Provide the (x, y) coordinate of the cell's center where the given text is located.  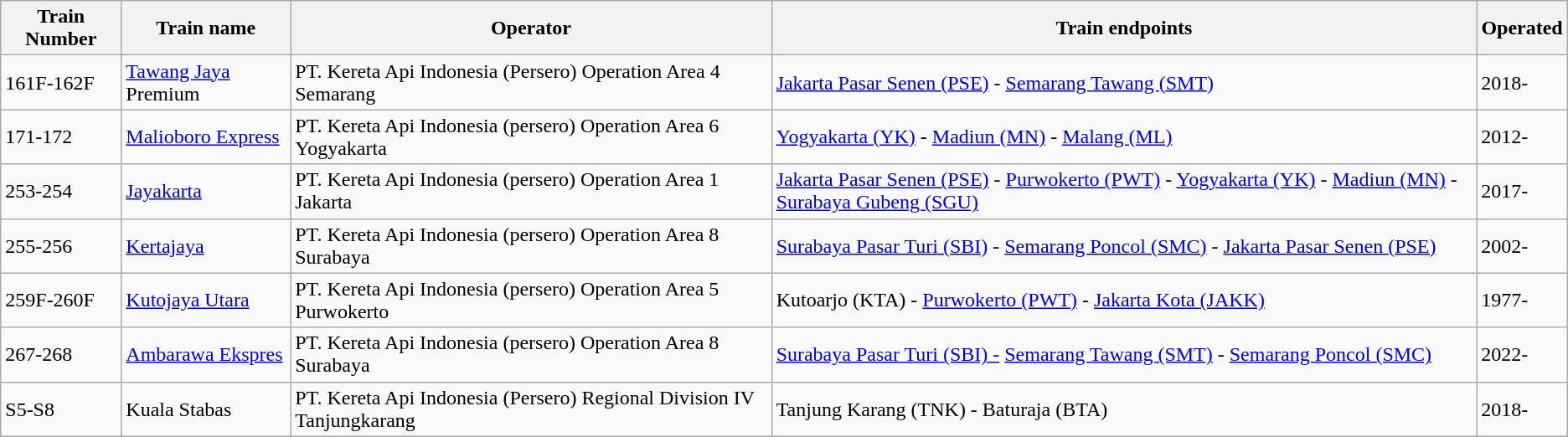
PT. Kereta Api Indonesia (persero) Operation Area 6 Yogyakarta (531, 137)
S5-S8 (61, 409)
PT. Kereta Api Indonesia (persero) Operation Area 5 Purwokerto (531, 300)
2022- (1522, 355)
259F-260F (61, 300)
Yogyakarta (YK) - Madiun (MN) - Malang (ML) (1124, 137)
Tawang Jaya Premium (206, 82)
Kertajaya (206, 246)
PT. Kereta Api Indonesia (Persero) Operation Area 4 Semarang (531, 82)
2012- (1522, 137)
267-268 (61, 355)
Ambarawa Ekspres (206, 355)
Malioboro Express (206, 137)
161F-162F (61, 82)
255-256 (61, 246)
Train endpoints (1124, 28)
Kuala Stabas (206, 409)
Train name (206, 28)
2002- (1522, 246)
Train Number (61, 28)
Jayakarta (206, 191)
1977- (1522, 300)
Jakarta Pasar Senen (PSE) - Purwokerto (PWT) - Yogyakarta (YK) - Madiun (MN) - Surabaya Gubeng (SGU) (1124, 191)
2017- (1522, 191)
Kutojaya Utara (206, 300)
Operator (531, 28)
PT. Kereta Api Indonesia (Persero) Regional Division IV Tanjungkarang (531, 409)
Jakarta Pasar Senen (PSE) - Semarang Tawang (SMT) (1124, 82)
Surabaya Pasar Turi (SBI) - Semarang Poncol (SMC) - Jakarta Pasar Senen (PSE) (1124, 246)
Operated (1522, 28)
PT. Kereta Api Indonesia (persero) Operation Area 1 Jakarta (531, 191)
Surabaya Pasar Turi (SBI) - Semarang Tawang (SMT) - Semarang Poncol (SMC) (1124, 355)
253-254 (61, 191)
Tanjung Karang (TNK) - Baturaja (BTA) (1124, 409)
Kutoarjo (KTA) - Purwokerto (PWT) - Jakarta Kota (JAKK) (1124, 300)
171-172 (61, 137)
